Output the (x, y) coordinate of the center of the cell containing the given text.  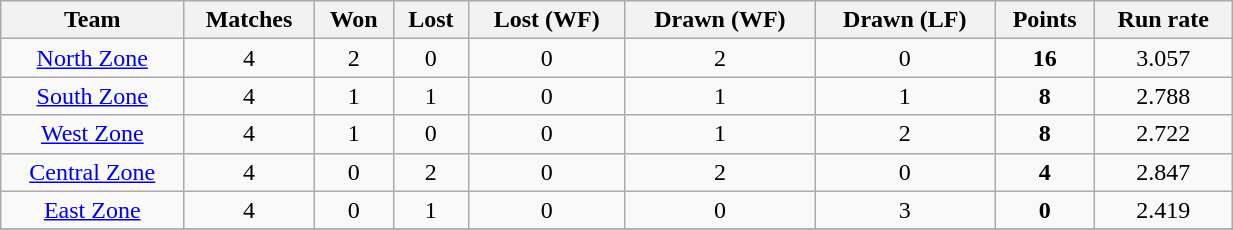
Points (1045, 20)
West Zone (92, 134)
Won (354, 20)
16 (1045, 58)
Lost (WF) (547, 20)
Run rate (1164, 20)
North Zone (92, 58)
3 (905, 210)
Team (92, 20)
Matches (249, 20)
Lost (430, 20)
2.722 (1164, 134)
2.788 (1164, 96)
Drawn (LF) (905, 20)
Drawn (WF) (720, 20)
2.847 (1164, 172)
Central Zone (92, 172)
3.057 (1164, 58)
East Zone (92, 210)
South Zone (92, 96)
2.419 (1164, 210)
